Scan for the cell matching the given text and deliver its (X, Y) coordinate at center. 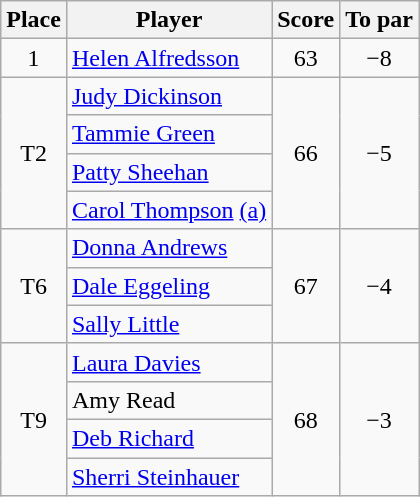
−5 (380, 153)
Laura Davies (168, 362)
Sherri Steinhauer (168, 477)
−8 (380, 58)
Helen Alfredsson (168, 58)
Carol Thompson (a) (168, 210)
Donna Andrews (168, 248)
Tammie Green (168, 134)
66 (306, 153)
67 (306, 286)
68 (306, 419)
Sally Little (168, 324)
Dale Eggeling (168, 286)
Judy Dickinson (168, 96)
T2 (34, 153)
−3 (380, 419)
T6 (34, 286)
Deb Richard (168, 438)
63 (306, 58)
Patty Sheehan (168, 172)
Amy Read (168, 400)
Score (306, 20)
−4 (380, 286)
1 (34, 58)
T9 (34, 419)
Player (168, 20)
To par (380, 20)
Place (34, 20)
